Extract the (x, y) coordinate from the center of the cell holding the provided text.  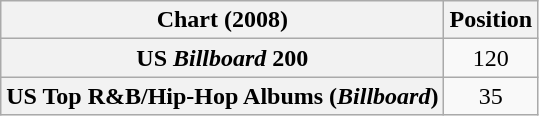
US Billboard 200 (222, 58)
US Top R&B/Hip-Hop Albums (Billboard) (222, 96)
120 (491, 58)
Position (491, 20)
Chart (2008) (222, 20)
35 (491, 96)
